Identify which cell holds the provided text, then report its (x, y) central coordinate. 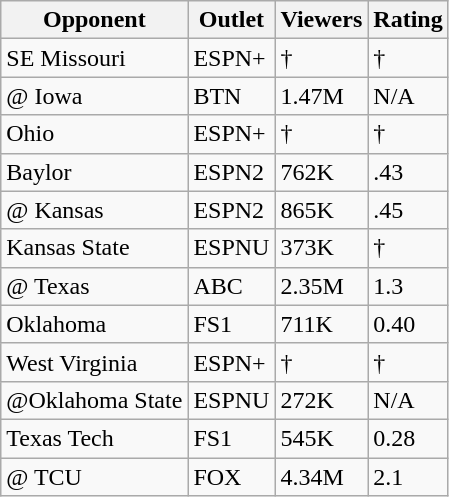
@ TCU (94, 477)
545K (322, 438)
Viewers (322, 20)
@Oklahoma State (94, 400)
373K (322, 248)
Texas Tech (94, 438)
@ Iowa (94, 96)
762K (322, 172)
.43 (408, 172)
0.28 (408, 438)
1.3 (408, 286)
0.40 (408, 324)
BTN (232, 96)
Ohio (94, 134)
2.1 (408, 477)
4.34M (322, 477)
.45 (408, 210)
West Virginia (94, 362)
2.35M (322, 286)
Oklahoma (94, 324)
Rating (408, 20)
711K (322, 324)
SE Missouri (94, 58)
272K (322, 400)
Kansas State (94, 248)
@ Texas (94, 286)
FOX (232, 477)
865K (322, 210)
1.47M (322, 96)
Opponent (94, 20)
Outlet (232, 20)
@ Kansas (94, 210)
Baylor (94, 172)
ABC (232, 286)
